Determine the [X, Y] coordinate at the center of the cell enclosing the given text.  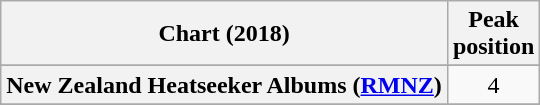
Peak position [493, 34]
New Zealand Heatseeker Albums (RMNZ) [224, 85]
Chart (2018) [224, 34]
4 [493, 85]
